Determine the [X, Y] coordinate at the center of the cell enclosing the given text.  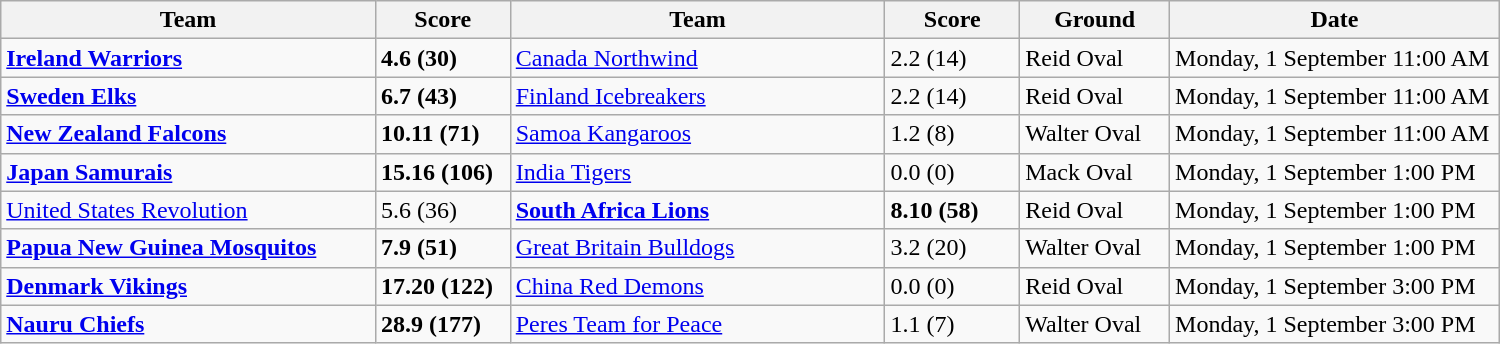
1.1 (7) [952, 324]
28.9 (177) [442, 324]
Canada Northwind [698, 58]
5.6 (36) [442, 210]
10.11 (71) [442, 134]
8.10 (58) [952, 210]
Samoa Kangaroos [698, 134]
New Zealand Falcons [188, 134]
15.16 (106) [442, 172]
4.6 (30) [442, 58]
China Red Demons [698, 286]
Great Britain Bulldogs [698, 248]
1.2 (8) [952, 134]
Date [1335, 20]
United States Revolution [188, 210]
Ireland Warriors [188, 58]
India Tigers [698, 172]
Finland Icebreakers [698, 96]
Denmark Vikings [188, 286]
South Africa Lions [698, 210]
Ground [1095, 20]
Papua New Guinea Mosquitos [188, 248]
Mack Oval [1095, 172]
Sweden Elks [188, 96]
7.9 (51) [442, 248]
Nauru Chiefs [188, 324]
3.2 (20) [952, 248]
Japan Samurais [188, 172]
6.7 (43) [442, 96]
Peres Team for Peace [698, 324]
17.20 (122) [442, 286]
